Detect which cell encompasses the target text, then output its (X, Y) center coordinate. 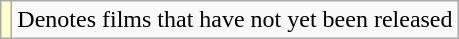
Denotes films that have not yet been released (235, 20)
